Scan for the cell matching the given text and deliver its [x, y] coordinate at center. 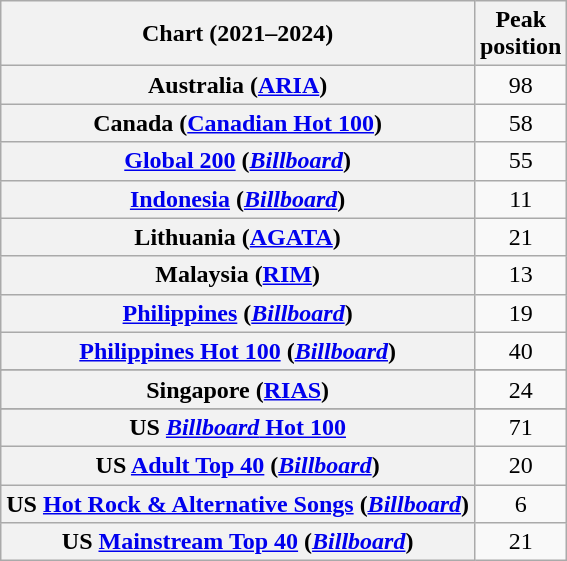
US Billboard Hot 100 [238, 427]
11 [520, 199]
40 [520, 351]
Peakposition [520, 34]
98 [520, 85]
Malaysia (RIM) [238, 275]
US Adult Top 40 (Billboard) [238, 465]
20 [520, 465]
Philippines Hot 100 (Billboard) [238, 351]
Singapore (RIAS) [238, 389]
Canada (Canadian Hot 100) [238, 123]
Chart (2021–2024) [238, 34]
US Hot Rock & Alternative Songs (Billboard) [238, 503]
US Mainstream Top 40 (Billboard) [238, 542]
55 [520, 161]
Philippines (Billboard) [238, 313]
Indonesia (Billboard) [238, 199]
58 [520, 123]
24 [520, 389]
19 [520, 313]
6 [520, 503]
13 [520, 275]
71 [520, 427]
Global 200 (Billboard) [238, 161]
Australia (ARIA) [238, 85]
Lithuania (AGATA) [238, 237]
